Provide the (x, y) coordinate of the cell's center where the given text is located.  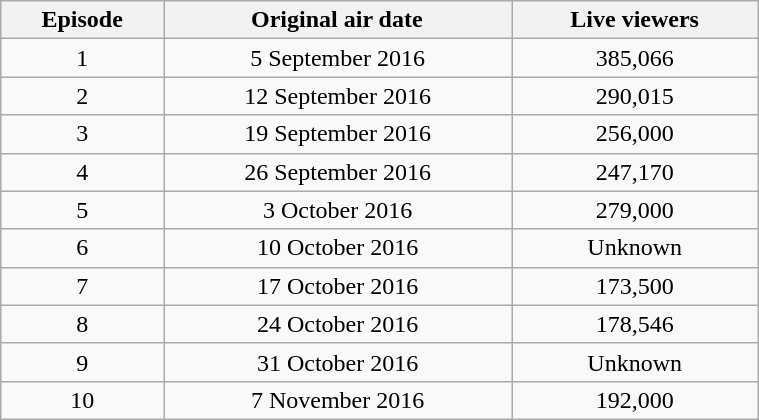
9 (82, 362)
173,500 (635, 286)
5 (82, 210)
17 October 2016 (338, 286)
8 (82, 324)
6 (82, 248)
3 (82, 134)
1 (82, 58)
5 September 2016 (338, 58)
12 September 2016 (338, 96)
26 September 2016 (338, 172)
3 October 2016 (338, 210)
247,170 (635, 172)
Live viewers (635, 20)
290,015 (635, 96)
279,000 (635, 210)
4 (82, 172)
256,000 (635, 134)
7 November 2016 (338, 400)
385,066 (635, 58)
10 October 2016 (338, 248)
10 (82, 400)
192,000 (635, 400)
Episode (82, 20)
7 (82, 286)
Original air date (338, 20)
31 October 2016 (338, 362)
2 (82, 96)
19 September 2016 (338, 134)
24 October 2016 (338, 324)
178,546 (635, 324)
